Return the [x, y] coordinate for the center point of the cell that contains the specified text.  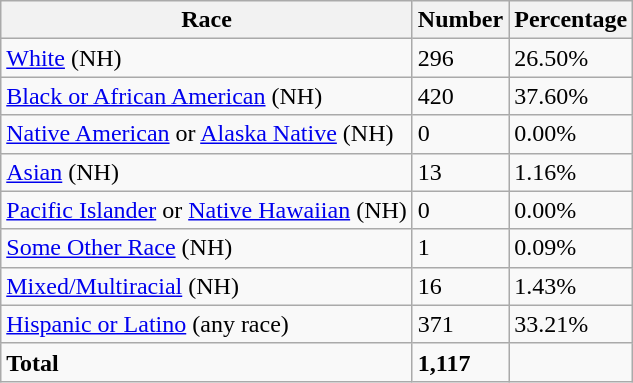
420 [460, 96]
Number [460, 20]
Total [207, 362]
33.21% [571, 324]
1.43% [571, 286]
Percentage [571, 20]
1.16% [571, 172]
296 [460, 58]
1 [460, 248]
Native American or Alaska Native (NH) [207, 134]
0.09% [571, 248]
26.50% [571, 58]
White (NH) [207, 58]
Black or African American (NH) [207, 96]
37.60% [571, 96]
371 [460, 324]
1,117 [460, 362]
Asian (NH) [207, 172]
Some Other Race (NH) [207, 248]
Hispanic or Latino (any race) [207, 324]
Race [207, 20]
Pacific Islander or Native Hawaiian (NH) [207, 210]
13 [460, 172]
Mixed/Multiracial (NH) [207, 286]
16 [460, 286]
